For the text-containing cell, return its midpoint in (X, Y) coordinate format. 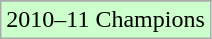
2010–11 Champions (106, 20)
